Search for the cell housing the specified text and yield its (x, y) center coordinate. 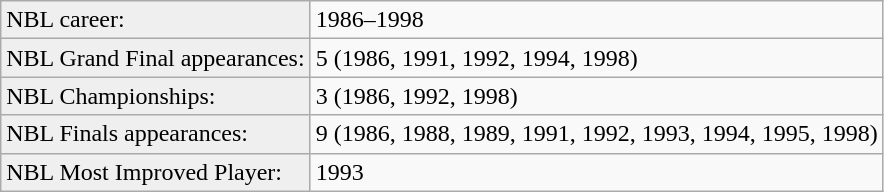
NBL Grand Final appearances: (156, 58)
NBL Finals appearances: (156, 134)
3 (1986, 1992, 1998) (596, 96)
1993 (596, 172)
9 (1986, 1988, 1989, 1991, 1992, 1993, 1994, 1995, 1998) (596, 134)
NBL Most Improved Player: (156, 172)
NBL career: (156, 20)
5 (1986, 1991, 1992, 1994, 1998) (596, 58)
1986–1998 (596, 20)
NBL Championships: (156, 96)
